Capture the cell that displays the provided text and extract its (x, y) central coordinate. 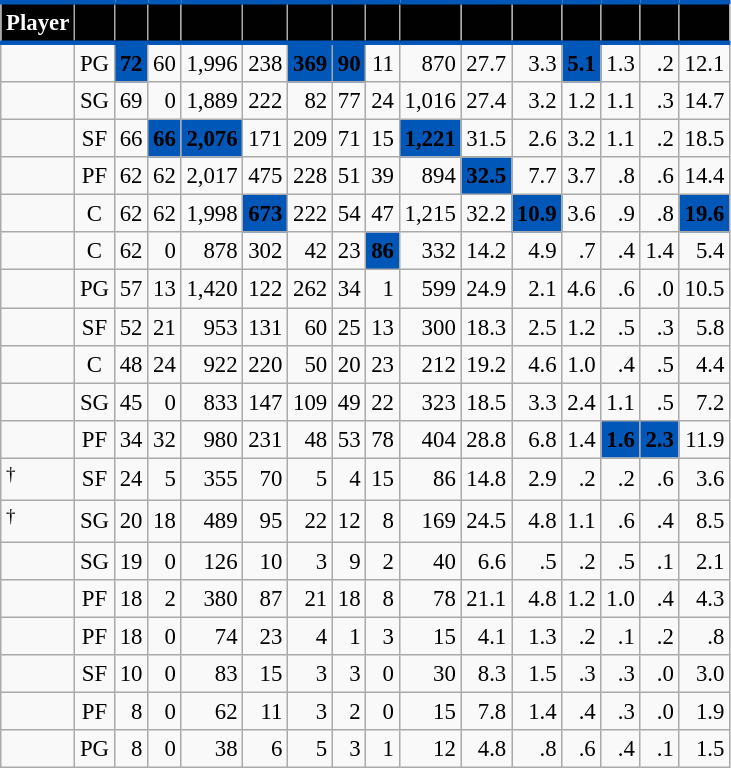
42 (310, 251)
4.3 (704, 599)
2.6 (537, 139)
1,215 (430, 214)
10.9 (537, 214)
1,889 (212, 101)
32 (164, 439)
5.8 (704, 327)
238 (266, 62)
6 (266, 749)
1,996 (212, 62)
8.3 (486, 674)
2,017 (212, 176)
169 (430, 521)
95 (266, 521)
57 (130, 289)
21.1 (486, 599)
25 (348, 327)
12.1 (704, 62)
870 (430, 62)
147 (266, 402)
49 (348, 402)
77 (348, 101)
4.1 (486, 637)
87 (266, 599)
.9 (620, 214)
212 (430, 364)
5.1 (582, 62)
228 (310, 176)
4.9 (537, 251)
8.5 (704, 521)
489 (212, 521)
83 (212, 674)
6.8 (537, 439)
7.8 (486, 712)
82 (310, 101)
2.3 (660, 439)
2.9 (537, 479)
90 (348, 62)
1,016 (430, 101)
5.4 (704, 251)
2.5 (537, 327)
19.6 (704, 214)
3.0 (704, 674)
31.5 (486, 139)
10.5 (704, 289)
475 (266, 176)
3.7 (582, 176)
30 (430, 674)
980 (212, 439)
14.2 (486, 251)
14.4 (704, 176)
40 (430, 561)
302 (266, 251)
6.6 (486, 561)
27.7 (486, 62)
355 (212, 479)
45 (130, 402)
71 (348, 139)
69 (130, 101)
1,420 (212, 289)
122 (266, 289)
52 (130, 327)
878 (212, 251)
599 (430, 289)
171 (266, 139)
231 (266, 439)
323 (430, 402)
262 (310, 289)
833 (212, 402)
1.9 (704, 712)
209 (310, 139)
7.7 (537, 176)
11.9 (704, 439)
14.8 (486, 479)
19.2 (486, 364)
131 (266, 327)
32.2 (486, 214)
14.7 (704, 101)
72 (130, 62)
953 (212, 327)
2,076 (212, 139)
19 (130, 561)
4.4 (704, 364)
54 (348, 214)
9 (348, 561)
32.5 (486, 176)
24.5 (486, 521)
2.4 (582, 402)
18.3 (486, 327)
109 (310, 402)
47 (382, 214)
51 (348, 176)
1.6 (620, 439)
369 (310, 62)
74 (212, 637)
1,221 (430, 139)
7.2 (704, 402)
27.4 (486, 101)
28.8 (486, 439)
1,998 (212, 214)
380 (212, 599)
300 (430, 327)
Player (38, 22)
39 (382, 176)
50 (310, 364)
126 (212, 561)
673 (266, 214)
404 (430, 439)
38 (212, 749)
922 (212, 364)
894 (430, 176)
53 (348, 439)
332 (430, 251)
24.9 (486, 289)
220 (266, 364)
.7 (582, 251)
70 (266, 479)
